Determine the [x, y] coordinate at the center of the cell enclosing the given text.  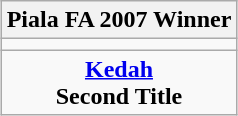
Piala FA 2007 Winner [119, 20]
KedahSecond Title [119, 82]
